Identify which cell holds the provided text, then report its (X, Y) central coordinate. 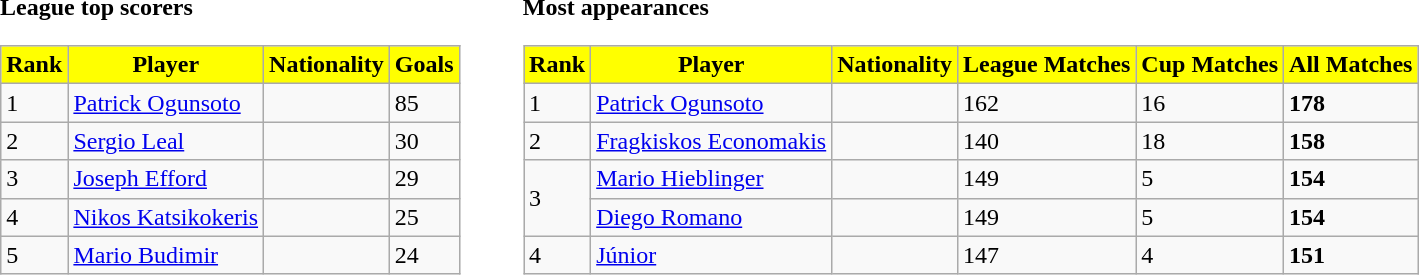
18 (1210, 141)
Goals (424, 65)
16 (1210, 103)
Diego Romano (712, 217)
85 (424, 103)
All Matches (1351, 65)
Cup Matches (1210, 65)
151 (1351, 255)
140 (1046, 141)
158 (1351, 141)
Sergio Leal (166, 141)
29 (424, 179)
Mario Budimir (166, 255)
Mario Hieblinger (712, 179)
Nikos Katsikokeris (166, 217)
League Matches (1046, 65)
30 (424, 141)
Joseph Efford (166, 179)
24 (424, 255)
25 (424, 217)
147 (1046, 255)
162 (1046, 103)
Júnior (712, 255)
Fragkiskos Economakis (712, 141)
178 (1351, 103)
